Return the [X, Y] coordinate for the center point of the cell that contains the specified text.  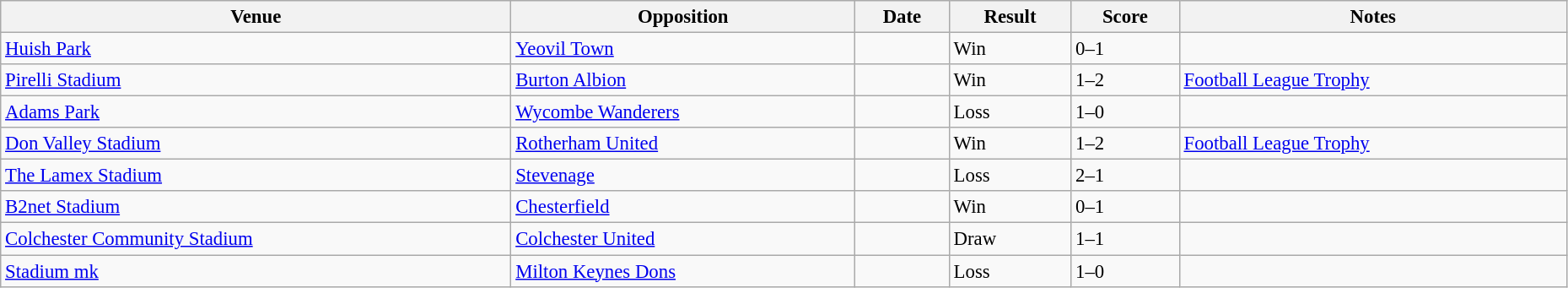
Milton Keynes Dons [683, 271]
Opposition [683, 17]
Colchester United [683, 239]
Date [903, 17]
Burton Albion [683, 80]
Stevenage [683, 176]
Result [1010, 17]
Stadium mk [256, 271]
The Lamex Stadium [256, 176]
B2net Stadium [256, 207]
Rotherham United [683, 144]
Notes [1373, 17]
Pirelli Stadium [256, 80]
Wycombe Wanderers [683, 112]
Huish Park [256, 49]
Draw [1010, 239]
Chesterfield [683, 207]
Score [1125, 17]
Colchester Community Stadium [256, 239]
1–1 [1125, 239]
2–1 [1125, 176]
Yeovil Town [683, 49]
Adams Park [256, 112]
Don Valley Stadium [256, 144]
Venue [256, 17]
